Find where the given text appears and provide that cell's center as [x, y] coordinate. 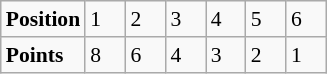
Position [43, 19]
5 [266, 19]
8 [105, 55]
Points [43, 55]
